Extract the [X, Y] coordinate from the center of the cell holding the provided text.  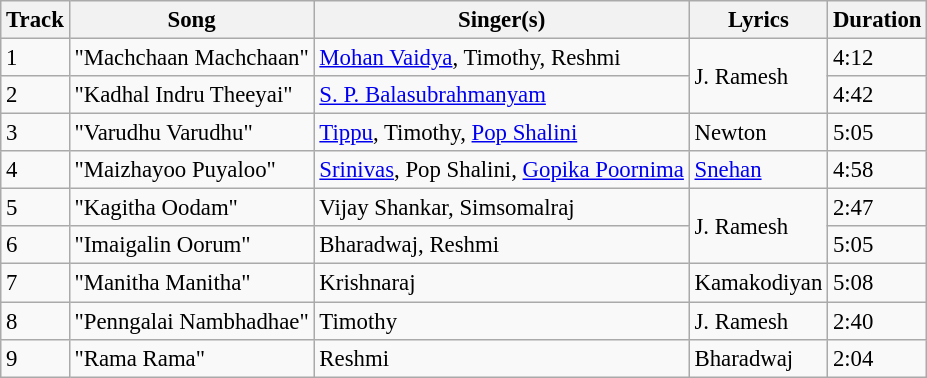
2:47 [878, 208]
Singer(s) [502, 20]
Newton [758, 133]
"Rama Rama" [192, 358]
Bharadwaj, Reshmi [502, 245]
2:40 [878, 321]
"Maizhayoo Puyaloo" [192, 170]
"Penngalai Nambhadhae" [192, 321]
6 [35, 245]
Track [35, 20]
Kamakodiyan [758, 283]
"Kadhal Indru Theeyai" [192, 95]
Snehan [758, 170]
5 [35, 208]
3 [35, 133]
8 [35, 321]
9 [35, 358]
Vijay Shankar, Simsomalraj [502, 208]
4:58 [878, 170]
Krishnaraj [502, 283]
Mohan Vaidya, Timothy, Reshmi [502, 58]
Duration [878, 20]
4:42 [878, 95]
S. P. Balasubrahmanyam [502, 95]
Song [192, 20]
Timothy [502, 321]
Lyrics [758, 20]
7 [35, 283]
Bharadwaj [758, 358]
"Varudhu Varudhu" [192, 133]
1 [35, 58]
4:12 [878, 58]
5:08 [878, 283]
4 [35, 170]
"Manitha Manitha" [192, 283]
"Kagitha Oodam" [192, 208]
"Imaigalin Oorum" [192, 245]
2 [35, 95]
"Machchaan Machchaan" [192, 58]
Srinivas, Pop Shalini, Gopika Poornima [502, 170]
Tippu, Timothy, Pop Shalini [502, 133]
2:04 [878, 358]
Reshmi [502, 358]
